Pinpoint the cell where the given text exists, returning its (x, y) midpoint coordinate. 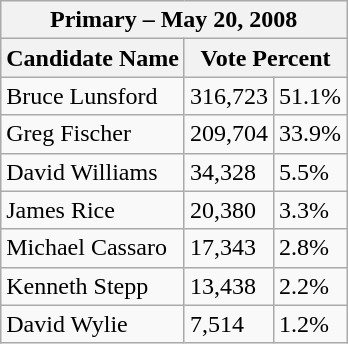
Greg Fischer (93, 134)
David Williams (93, 172)
Primary – May 20, 2008 (174, 20)
17,343 (228, 248)
James Rice (93, 210)
Michael Cassaro (93, 248)
5.5% (310, 172)
Candidate Name (93, 58)
Vote Percent (265, 58)
2.8% (310, 248)
7,514 (228, 324)
13,438 (228, 286)
51.1% (310, 96)
209,704 (228, 134)
1.2% (310, 324)
David Wylie (93, 324)
Kenneth Stepp (93, 286)
316,723 (228, 96)
3.3% (310, 210)
34,328 (228, 172)
Bruce Lunsford (93, 96)
33.9% (310, 134)
2.2% (310, 286)
20,380 (228, 210)
